Provide the (x, y) coordinate of the cell's center where the given text is located.  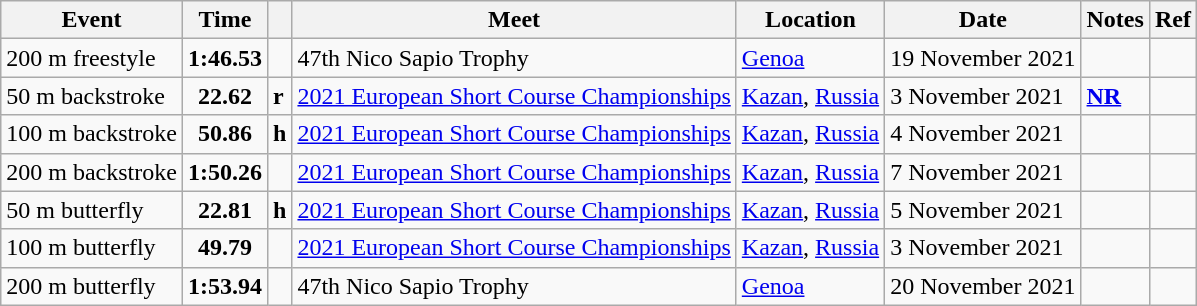
200 m butterfly (92, 286)
Meet (514, 20)
22.81 (224, 210)
1:46.53 (224, 58)
Date (983, 20)
50 m butterfly (92, 210)
200 m backstroke (92, 172)
5 November 2021 (983, 210)
r (279, 96)
200 m freestyle (92, 58)
NR (1115, 96)
Location (810, 20)
50 m backstroke (92, 96)
Time (224, 20)
7 November 2021 (983, 172)
1:53.94 (224, 286)
Ref (1172, 20)
50.86 (224, 134)
22.62 (224, 96)
100 m backstroke (92, 134)
100 m butterfly (92, 248)
20 November 2021 (983, 286)
19 November 2021 (983, 58)
Event (92, 20)
49.79 (224, 248)
Notes (1115, 20)
1:50.26 (224, 172)
4 November 2021 (983, 134)
